Find where the given text appears and provide that cell's center as [x, y] coordinate. 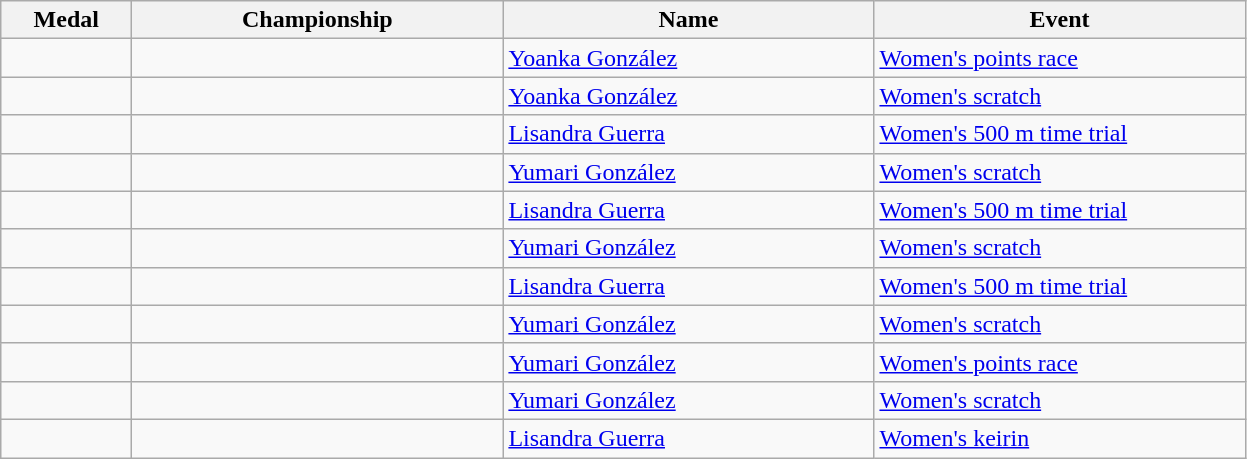
Name [688, 20]
Championship [318, 20]
Event [1060, 20]
Medal [66, 20]
Women's keirin [1060, 438]
